From the cell containing the given text, extract its center point as [x, y] coordinate. 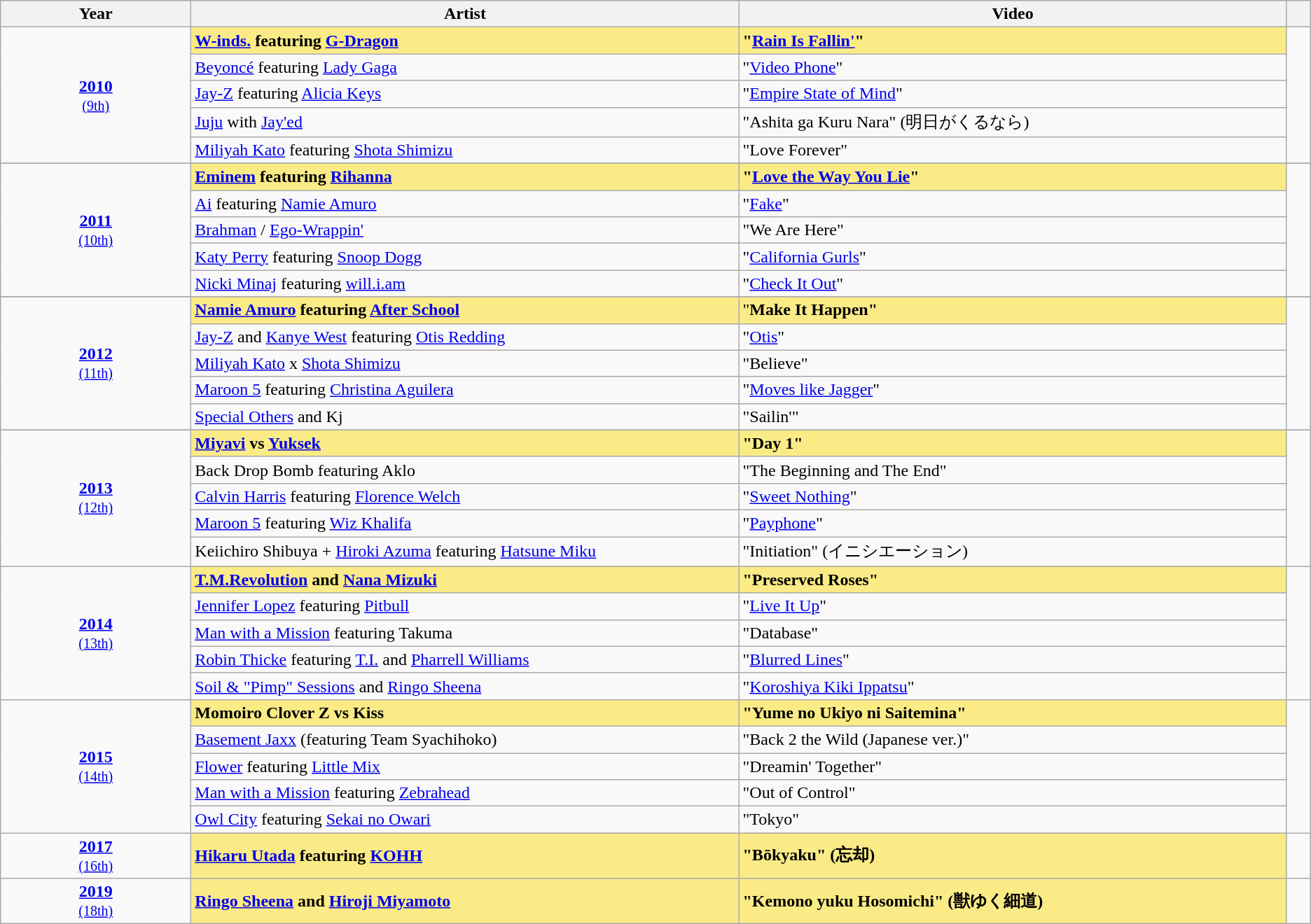
"Tokyo" [1013, 820]
"Believe" [1013, 363]
Flower featuring Little Mix [465, 766]
Miliyah Kato x Shota Shimizu [465, 363]
"Initiation" (イニシエーション) [1013, 552]
"Fake" [1013, 204]
"Koroshiya Kiki Ippatsu" [1013, 686]
Keiichiro Shibuya + Hiroki Azuma featuring Hatsune Miku [465, 552]
"Out of Control" [1013, 793]
Ai featuring Namie Amuro [465, 204]
Jennifer Lopez featuring Pitbull [465, 606]
Miyavi vs Yuksek [465, 443]
"Yume no Ukiyo ni Saitemina" [1013, 713]
Owl City featuring Sekai no Owari [465, 820]
2010(9th) [96, 95]
"Make It Happen" [1013, 310]
"Dreamin' Together" [1013, 766]
2019(18th) [96, 902]
2011(10th) [96, 230]
Hikaru Utada featuring KOHH [465, 855]
"Otis" [1013, 337]
"Moves like Jagger" [1013, 390]
Calvin Harris featuring Florence Welch [465, 496]
"Kemono yuku Hosomichi" (獣ゆく細道) [1013, 902]
"Back 2 the Wild (Japanese ver.)" [1013, 739]
Juju with Jay'ed [465, 122]
2017(16th) [96, 855]
Maroon 5 featuring Wiz Khalifa [465, 523]
"Sailin'" [1013, 416]
2015(14th) [96, 766]
Year [96, 14]
Man with a Mission featuring Zebrahead [465, 793]
Nicki Minaj featuring will.i.am [465, 283]
Katy Perry featuring Snoop Dogg [465, 257]
Maroon 5 featuring Christina Aguilera [465, 390]
Special Others and Kj [465, 416]
2014(13th) [96, 633]
"Ashita ga Kuru Nara" (明日がくるなら) [1013, 122]
"Live It Up" [1013, 606]
T.M.Revolution and Nana Mizuki [465, 580]
"Love the Way You Lie" [1013, 177]
Beyoncé featuring Lady Gaga [465, 67]
"Sweet Nothing" [1013, 496]
Basement Jaxx (featuring Team Syachihoko) [465, 739]
"Love Forever" [1013, 150]
"The Beginning and The End" [1013, 470]
Robin Thicke featuring T.I. and Pharrell Williams [465, 659]
Eminem featuring Rihanna [465, 177]
Video [1013, 14]
W-inds. featuring G-Dragon [465, 41]
"Rain Is Fallin'" [1013, 41]
"Video Phone" [1013, 67]
Brahman / Ego-Wrappin' [465, 230]
Artist [465, 14]
Namie Amuro featuring After School [465, 310]
"Blurred Lines" [1013, 659]
Jay-Z and Kanye West featuring Otis Redding [465, 337]
Soil & "Pimp" Sessions and Ringo Sheena [465, 686]
"Day 1" [1013, 443]
"Database" [1013, 633]
Momoiro Clover Z vs Kiss [465, 713]
"Empire State of Mind" [1013, 94]
Miliyah Kato featuring Shota Shimizu [465, 150]
Man with a Mission featuring Takuma [465, 633]
"Preserved Roses" [1013, 580]
2012(11th) [96, 363]
Jay-Z featuring Alicia Keys [465, 94]
"Check It Out" [1013, 283]
"Payphone" [1013, 523]
"Bōkyaku" (忘却) [1013, 855]
"We Are Here" [1013, 230]
2013(12th) [96, 498]
"California Gurls" [1013, 257]
Ringo Sheena and Hiroji Miyamoto [465, 902]
Back Drop Bomb featuring Aklo [465, 470]
